Determine the [x, y] coordinate at the center of the cell enclosing the given text.  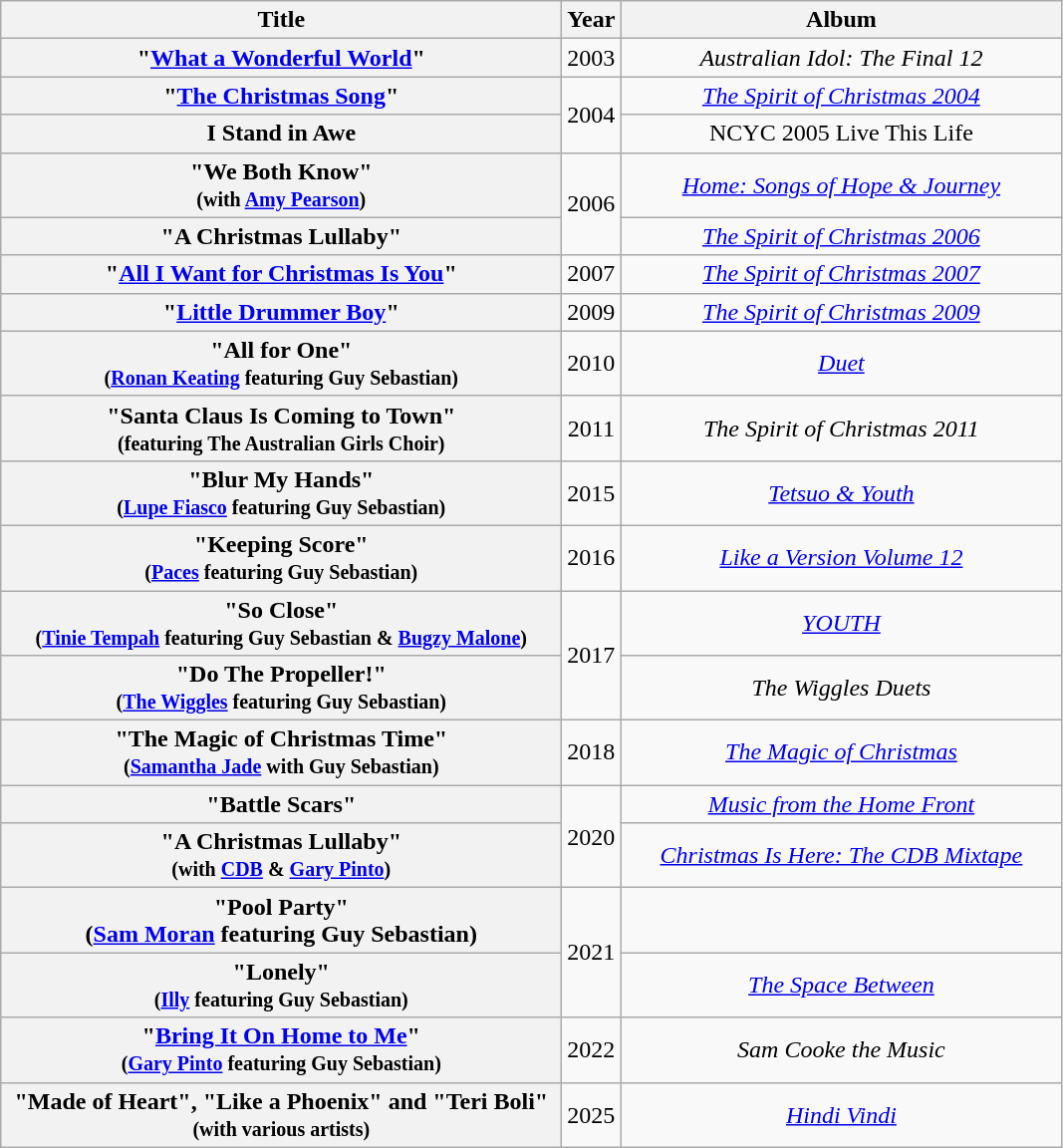
Sam Cooke the Music [841, 1050]
2010 [592, 363]
Like a Version Volume 12 [841, 558]
Album [841, 20]
"Battle Scars" [281, 804]
Tetsuo & Youth [841, 492]
NCYC 2005 Live This Life [841, 134]
"Lonely"(Illy featuring Guy Sebastian) [281, 985]
"Keeping Score"(Paces featuring Guy Sebastian) [281, 558]
Australian Idol: The Final 12 [841, 58]
I Stand in Awe [281, 134]
"A Christmas Lullaby" [281, 236]
Hindi Vindi [841, 1114]
The Spirit of Christmas 2011 [841, 429]
2004 [592, 115]
2025 [592, 1114]
YOUTH [841, 622]
2021 [592, 953]
"Made of Heart", "Like a Phoenix" and "Teri Boli" (with various artists) [281, 1114]
"Do The Propeller!"(The Wiggles featuring Guy Sebastian) [281, 688]
Duet [841, 363]
"Blur My Hands"(Lupe Fiasco featuring Guy Sebastian) [281, 492]
"So Close"(Tinie Tempah featuring Guy Sebastian & Bugzy Malone) [281, 622]
2007 [592, 274]
2006 [592, 203]
"All I Want for Christmas Is You" [281, 274]
2011 [592, 429]
Title [281, 20]
"We Both Know"(with Amy Pearson) [281, 185]
2017 [592, 655]
"Little Drummer Boy" [281, 312]
Home: Songs of Hope & Journey [841, 185]
The Space Between [841, 985]
The Spirit of Christmas 2007 [841, 274]
"A Christmas Lullaby"(with CDB & Gary Pinto) [281, 855]
The Spirit of Christmas 2009 [841, 312]
The Magic of Christmas [841, 753]
"Santa Claus Is Coming to Town"(featuring The Australian Girls Choir) [281, 429]
Music from the Home Front [841, 804]
"Pool Party"(Sam Moran featuring Guy Sebastian) [281, 921]
2020 [592, 837]
The Wiggles Duets [841, 688]
Year [592, 20]
2022 [592, 1050]
The Spirit of Christmas 2006 [841, 236]
The Spirit of Christmas 2004 [841, 96]
2009 [592, 312]
"The Magic of Christmas Time"(Samantha Jade with Guy Sebastian) [281, 753]
"All for One"(Ronan Keating featuring Guy Sebastian) [281, 363]
"The Christmas Song" [281, 96]
"Bring It On Home to Me"(Gary Pinto featuring Guy Sebastian) [281, 1050]
2015 [592, 492]
2016 [592, 558]
2003 [592, 58]
2018 [592, 753]
"What a Wonderful World" [281, 58]
Christmas Is Here: The CDB Mixtape [841, 855]
